Pinpoint the cell where the given text exists, returning its [X, Y] midpoint coordinate. 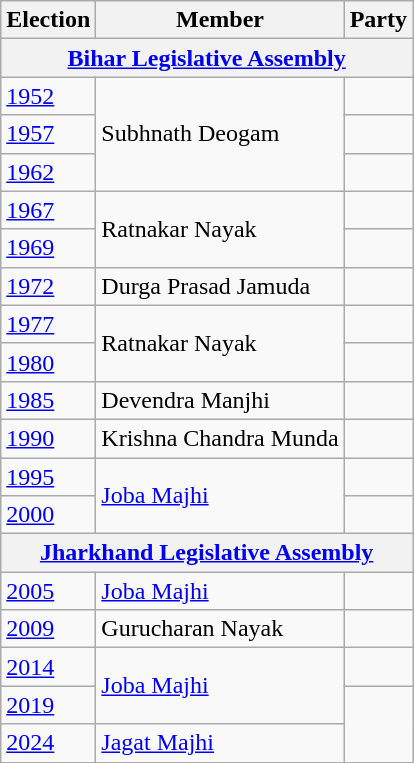
Gurucharan Nayak [220, 629]
1985 [48, 400]
Party [378, 20]
2009 [48, 629]
Jagat Majhi [220, 743]
Subhnath Deogam [220, 134]
1990 [48, 438]
Jharkhand Legislative Assembly [207, 553]
Bihar Legislative Assembly [207, 58]
Member [220, 20]
1977 [48, 324]
Devendra Manjhi [220, 400]
2014 [48, 667]
1952 [48, 96]
1967 [48, 210]
Durga Prasad Jamuda [220, 286]
2024 [48, 743]
Election [48, 20]
1957 [48, 134]
1972 [48, 286]
1995 [48, 477]
1980 [48, 362]
Krishna Chandra Munda [220, 438]
1969 [48, 248]
2019 [48, 705]
2005 [48, 591]
1962 [48, 172]
2000 [48, 515]
